Capture the cell that displays the provided text and extract its [x, y] central coordinate. 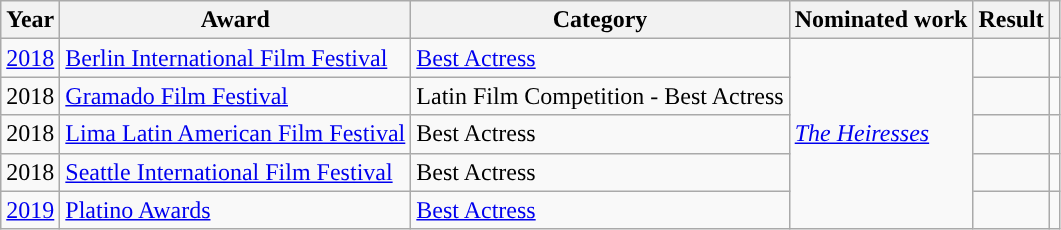
Lima Latin American Film Festival [236, 134]
Seattle International Film Festival [236, 172]
Nominated work [881, 20]
Year [30, 20]
The Heiresses [881, 134]
Latin Film Competition - Best Actress [600, 96]
2019 [30, 210]
Gramado Film Festival [236, 96]
Award [236, 20]
Category [600, 20]
Platino Awards [236, 210]
Berlin International Film Festival [236, 58]
Result [1011, 20]
